Find where the given text appears and provide that cell's center as (x, y) coordinate. 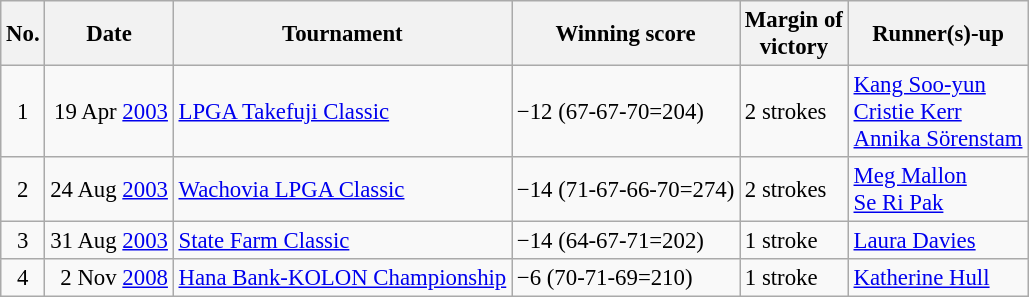
−6 (70-71-69=210) (626, 278)
Wachovia LPGA Classic (342, 190)
Meg Mallon Se Ri Pak (938, 190)
State Farm Classic (342, 241)
Hana Bank-KOLON Championship (342, 278)
−14 (64-67-71=202) (626, 241)
Margin ofvictory (794, 34)
1 (23, 112)
2 (23, 190)
−12 (67-67-70=204) (626, 112)
Kang Soo-yun Cristie Kerr Annika Sörenstam (938, 112)
Katherine Hull (938, 278)
Tournament (342, 34)
Winning score (626, 34)
Laura Davies (938, 241)
4 (23, 278)
−14 (71-67-66-70=274) (626, 190)
24 Aug 2003 (109, 190)
Runner(s)-up (938, 34)
3 (23, 241)
No. (23, 34)
LPGA Takefuji Classic (342, 112)
19 Apr 2003 (109, 112)
2 Nov 2008 (109, 278)
Date (109, 34)
31 Aug 2003 (109, 241)
